Detect which cell encompasses the target text, then output its [x, y] center coordinate. 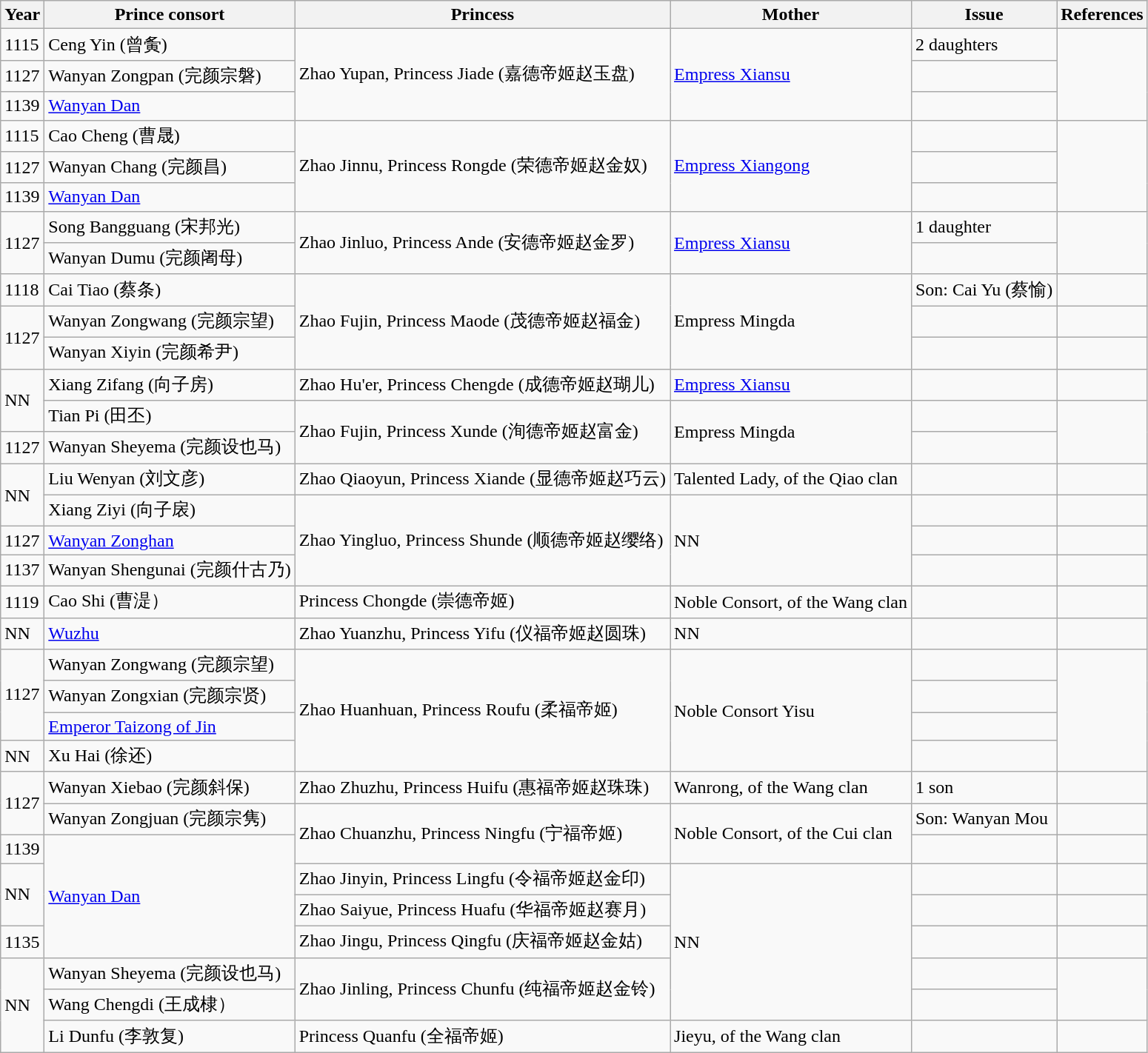
Li Dunfu (李敦复) [170, 1037]
Zhao Jinyin, Princess Lingfu (令福帝姬赵金印) [482, 880]
Wang Chengdi (王成棣） [170, 1006]
Liu Wenyan (刘文彦) [170, 480]
Jieyu, of the Wang clan [791, 1037]
Wanyan Zonghan [170, 541]
1 daughter [984, 227]
Zhao Yuanzhu, Princess Yifu (仪福帝姬赵圆珠) [482, 634]
Wuzhu [170, 634]
Wanyan Shengunai (完颜什古乃) [170, 570]
1118 [22, 290]
1 son [984, 788]
Cao Shi (曹湜） [170, 601]
Wanyan Zongxian (完颜宗贤) [170, 696]
Zhao Huanhuan, Princess Roufu (柔福帝姬) [482, 711]
Princess [482, 15]
Wanyan Chang (完颜昌) [170, 167]
Wanrong, of the Wang clan [791, 788]
Talented Lady, of the Qiao clan [791, 480]
Zhao Fujin, Princess Maode (茂德帝姬赵福金) [482, 321]
Xiang Zifang (向子房) [170, 385]
Princess Chongde (崇德帝姬) [482, 601]
References [1102, 15]
Wanyan Xiebao (完颜斜保) [170, 788]
Zhao Jinling, Princess Chunfu (纯福帝姬赵金铃) [482, 989]
Tian Pi (田丕) [170, 416]
Noble Consort, of the Wang clan [791, 601]
Noble Consort, of the Cui clan [791, 834]
Prince consort [170, 15]
Wanyan Zongjuan (完颜宗隽) [170, 819]
Son: Wanyan Mou [984, 819]
Wanyan Zongpan (完颜宗磐) [170, 76]
Issue [984, 15]
Zhao Yingluo, Princess Shunde (顺德帝姬赵缨络) [482, 541]
Cao Cheng (曹晟) [170, 136]
Zhao Yupan, Princess Jiade (嘉德帝姬赵玉盘) [482, 74]
1119 [22, 601]
Zhao Zhuzhu, Princess Huifu (惠福帝姬赵珠珠) [482, 788]
Cai Tiao (蔡条) [170, 290]
Empress Xiangong [791, 166]
Zhao Jingu, Princess Qingfu (庆福帝姬赵金姑) [482, 942]
Mother [791, 15]
Princess Quanfu (全福帝姬) [482, 1037]
Son: Cai Yu (蔡愉) [984, 290]
Wanyan Dumu (完颜阇母) [170, 259]
Emperor Taizong of Jin [170, 726]
2 daughters [984, 44]
Zhao Qiaoyun, Princess Xiande (显德帝姬赵巧云) [482, 480]
Song Bangguang (宋邦光) [170, 227]
Year [22, 15]
Ceng Yin (曾夤) [170, 44]
Zhao Chuanzhu, Princess Ningfu (宁福帝姬) [482, 834]
Xiang Ziyi (向子扆) [170, 511]
Noble Consort Yisu [791, 711]
1137 [22, 570]
Zhao Jinnu, Princess Rongde (荣德帝姬赵金奴) [482, 166]
Xu Hai (徐还) [170, 757]
Zhao Fujin, Princess Xunde (洵德帝姬赵富金) [482, 432]
Zhao Saiyue, Princess Huafu (华福帝姬赵赛月) [482, 911]
Wanyan Xiyin (完颜希尹) [170, 352]
Zhao Hu'er, Princess Chengde (成德帝姬赵瑚儿) [482, 385]
Zhao Jinluo, Princess Ande (安德帝姬赵金罗) [482, 243]
1135 [22, 942]
